Return the [X, Y] coordinate for the center point of the cell that contains the specified text.  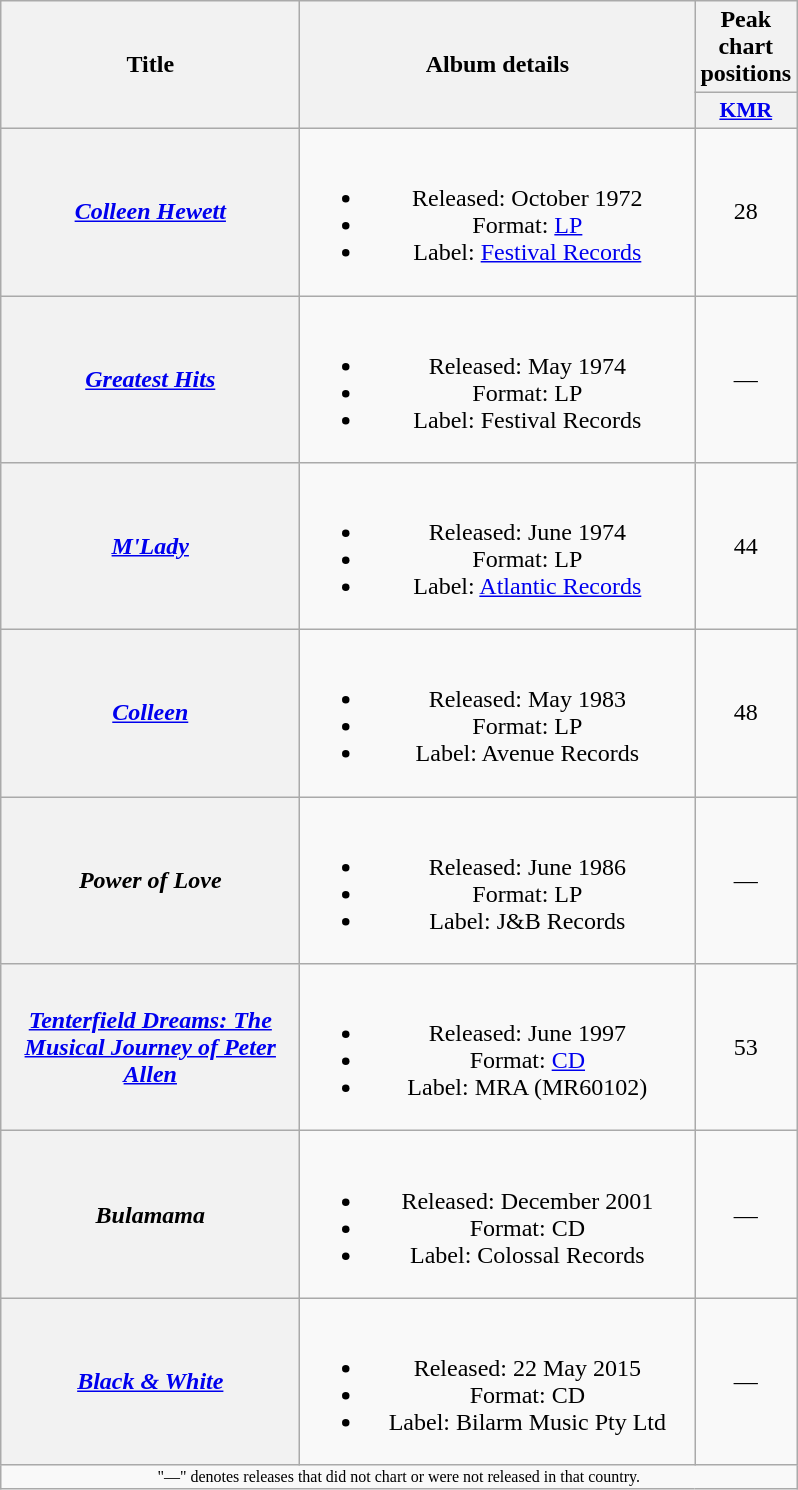
Released: 22 May 2015Format: CDLabel: Bilarm Music Pty Ltd [498, 1382]
Tenterfield Dreams: The Musical Journey of Peter Allen [150, 1048]
Colleen [150, 714]
Title [150, 65]
Peak chart positions [746, 47]
28 [746, 212]
Colleen Hewett [150, 212]
Album details [498, 65]
Released: May 1974Format: LPLabel: Festival Records [498, 380]
M'Lady [150, 546]
44 [746, 546]
Released: October 1972Format: LPLabel: Festival Records [498, 212]
Greatest Hits [150, 380]
53 [746, 1048]
Released: June 1974Format: LPLabel: Atlantic Records [498, 546]
KMR [746, 111]
48 [746, 714]
Black & White [150, 1382]
"—" denotes releases that did not chart or were not released in that country. [399, 1477]
Released: May 1983Format: LPLabel: Avenue Records [498, 714]
Released: June 1997Format: CDLabel: MRA (MR60102) [498, 1048]
Bulamama [150, 1214]
Released: June 1986Format: LPLabel: J&B Records [498, 880]
Power of Love [150, 880]
Released: December 2001Format: CDLabel: Colossal Records [498, 1214]
